Extract the (x, y) coordinate from the center of the cell holding the provided text.  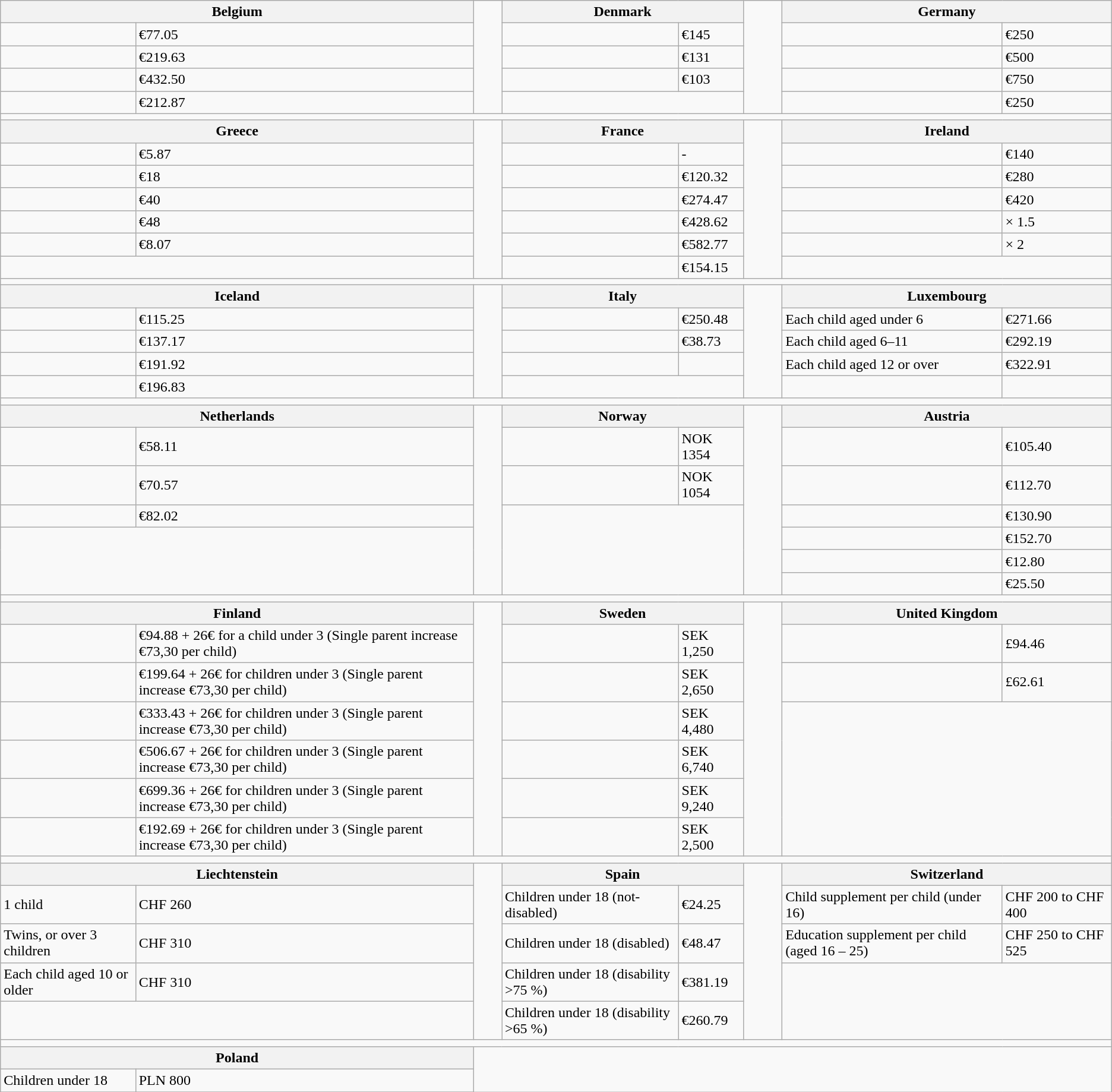
- (711, 154)
United Kingdom (947, 613)
Greece (238, 131)
France (623, 131)
SEK 2,650 (711, 682)
Denmark (623, 12)
€58.11 (304, 447)
€18 (304, 176)
Finland (238, 613)
Liechtenstein (238, 874)
Sweden (623, 613)
€115.25 (304, 319)
€24.25 (711, 904)
€8.07 (304, 244)
Children under 18 (disabled) (590, 943)
£94.46 (1057, 644)
€94.88 + 26€ for a child under 3 (Single parent increase €73,30 per child) (304, 644)
€260.79 (711, 1021)
Luxembourg (947, 296)
Children under 18 (not-disabled) (590, 904)
SEK 6,740 (711, 759)
SEK 1,250 (711, 644)
Germany (947, 12)
€154.15 (711, 267)
Twins, or over 3 children (68, 943)
Each child aged 6–11 (892, 342)
SEK 9,240 (711, 799)
€82.02 (304, 516)
Switzerland (947, 874)
Belgium (238, 12)
€48.47 (711, 943)
€120.32 (711, 176)
SEK 2,500 (711, 837)
NOK 1054 (711, 485)
€25.50 (1057, 583)
€192.69 + 26€ for children under 3 (Single parent increase €73,30 per child) (304, 837)
× 1.5 (1057, 222)
€250.48 (711, 319)
€699.36 + 26€ for children under 3 (Single parent increase €73,30 per child) (304, 799)
Children under 18 (disability >75 %) (590, 981)
€137.17 (304, 342)
Austria (947, 416)
€105.40 (1057, 447)
CHF 250 to CHF 525 (1057, 943)
Children under 18 (68, 1080)
€219.63 (304, 57)
Poland (238, 1058)
€506.67 + 26€ for children under 3 (Single parent increase €73,30 per child) (304, 759)
CHF 260 (304, 904)
€582.77 (711, 244)
€750 (1057, 80)
Italy (623, 296)
NOK 1354 (711, 447)
€333.43 + 26€ for children under 3 (Single parent increase €73,30 per child) (304, 721)
€77.05 (304, 34)
€432.50 (304, 80)
€199.64 + 26€ for children under 3 (Single parent increase €73,30 per child) (304, 682)
€500 (1057, 57)
€428.62 (711, 222)
€381.19 (711, 981)
€152.70 (1057, 538)
€420 (1057, 199)
€5.87 (304, 154)
Norway (623, 416)
CHF 200 to CHF 400 (1057, 904)
Ireland (947, 131)
€280 (1057, 176)
× 2 (1057, 244)
€274.47 (711, 199)
€145 (711, 34)
€112.70 (1057, 485)
€196.83 (304, 387)
€140 (1057, 154)
€191.92 (304, 364)
Spain (623, 874)
€40 (304, 199)
€271.66 (1057, 319)
€103 (711, 80)
€130.90 (1057, 516)
€48 (304, 222)
€131 (711, 57)
Education supplement per child (aged 16 – 25) (892, 943)
€322.91 (1057, 364)
Each child aged 10 or older (68, 981)
SEK 4,480 (711, 721)
1 child (68, 904)
€38.73 (711, 342)
Child supplement per child (under 16) (892, 904)
Each child aged under 6 (892, 319)
Netherlands (238, 416)
€212.87 (304, 102)
Iceland (238, 296)
Each child aged 12 or over (892, 364)
€70.57 (304, 485)
Children under 18 (disability >65 %) (590, 1021)
€292.19 (1057, 342)
PLN 800 (304, 1080)
€12.80 (1057, 561)
£62.61 (1057, 682)
